Determine the [X, Y] coordinate at the center of the cell enclosing the given text.  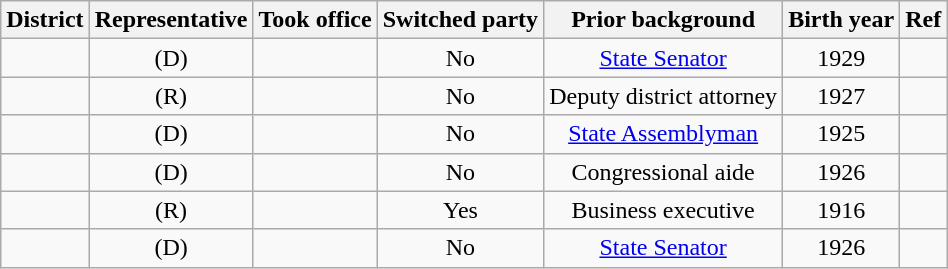
Deputy district attorney [664, 96]
Yes [460, 210]
Prior background [664, 20]
Business executive [664, 210]
1929 [842, 58]
Ref [924, 20]
Representative [171, 20]
District [45, 20]
Took office [315, 20]
State Assemblyman [664, 134]
Switched party [460, 20]
Birth year [842, 20]
1927 [842, 96]
Congressional aide [664, 172]
1916 [842, 210]
1925 [842, 134]
